Search for the cell housing the specified text and yield its (x, y) center coordinate. 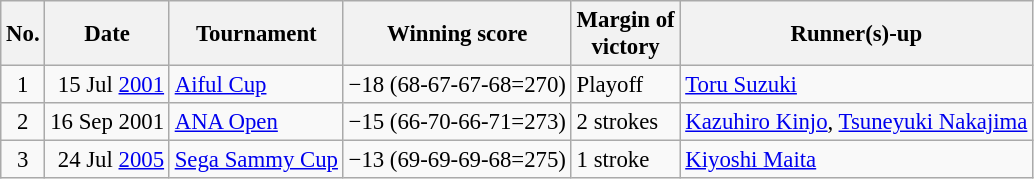
3 (23, 160)
1 (23, 85)
Playoff (626, 85)
−18 (68-67-67-68=270) (457, 85)
Margin ofvictory (626, 34)
24 Jul 2005 (107, 160)
Runner(s)-up (856, 34)
Kazuhiro Kinjo, Tsuneyuki Nakajima (856, 122)
ANA Open (256, 122)
No. (23, 34)
Sega Sammy Cup (256, 160)
−13 (69-69-69-68=275) (457, 160)
Aiful Cup (256, 85)
15 Jul 2001 (107, 85)
2 strokes (626, 122)
16 Sep 2001 (107, 122)
Date (107, 34)
Winning score (457, 34)
Tournament (256, 34)
Toru Suzuki (856, 85)
1 stroke (626, 160)
2 (23, 122)
−15 (66-70-66-71=273) (457, 122)
Kiyoshi Maita (856, 160)
